Search for the cell housing the specified text and yield its (X, Y) center coordinate. 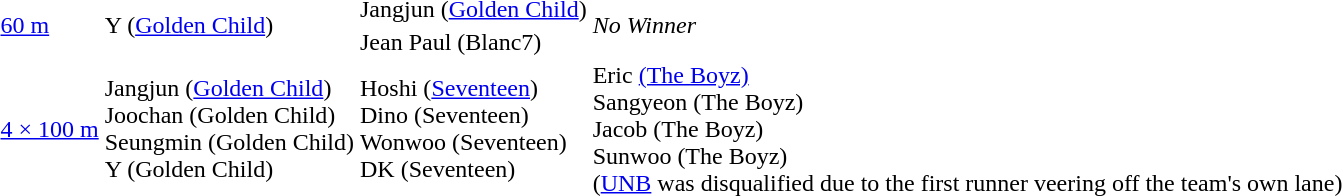
Jean Paul (Blanc7) (474, 42)
